Return [X, Y] of the center of cell containing provided text 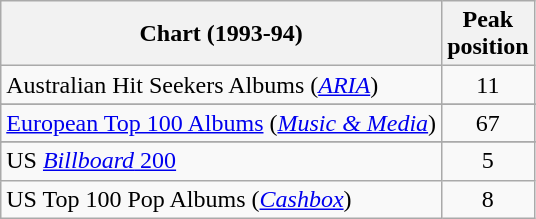
Chart (1993-94) [222, 34]
Australian Hit Seekers Albums (ARIA) [222, 85]
Peakposition [488, 34]
67 [488, 123]
US Billboard 200 [222, 161]
European Top 100 Albums (Music & Media) [222, 123]
5 [488, 161]
US Top 100 Pop Albums (Cashbox) [222, 199]
11 [488, 85]
8 [488, 199]
